Pinpoint the cell where the given text exists, returning its [X, Y] midpoint coordinate. 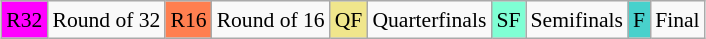
Final [678, 20]
F [639, 20]
Semifinals [577, 20]
Quarterfinals [429, 20]
R16 [188, 20]
Round of 16 [271, 20]
QF [349, 20]
SF [508, 20]
Round of 32 [106, 20]
R32 [24, 20]
